Identify which cell holds the provided text, then report its [x, y] central coordinate. 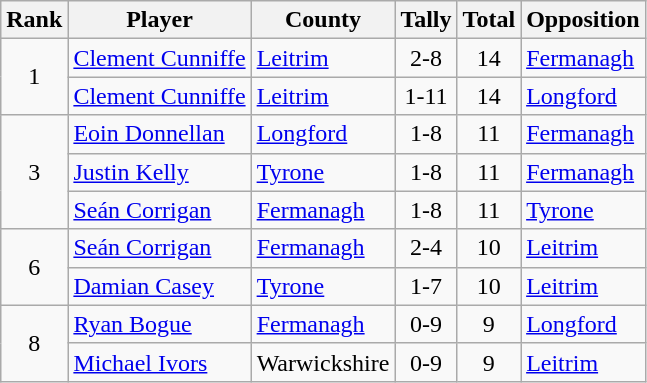
Tally [426, 20]
Michael Ivors [160, 362]
3 [34, 172]
2-8 [426, 58]
1 [34, 77]
Damian Casey [160, 286]
1-11 [426, 96]
Eoin Donnellan [160, 134]
Rank [34, 20]
Total [489, 20]
1-7 [426, 286]
2-4 [426, 248]
Justin Kelly [160, 172]
Opposition [583, 20]
Ryan Bogue [160, 324]
8 [34, 343]
6 [34, 267]
Player [160, 20]
Warwickshire [323, 362]
County [323, 20]
